Scan for the cell matching the given text and deliver its [X, Y] coordinate at center. 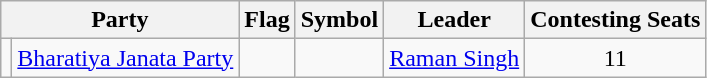
Leader [454, 20]
Party [120, 20]
Raman Singh [454, 58]
Flag [267, 20]
Contesting Seats [616, 20]
Bharatiya Janata Party [126, 58]
11 [616, 58]
Symbol [339, 20]
